For the text-containing cell, return its midpoint in [x, y] coordinate format. 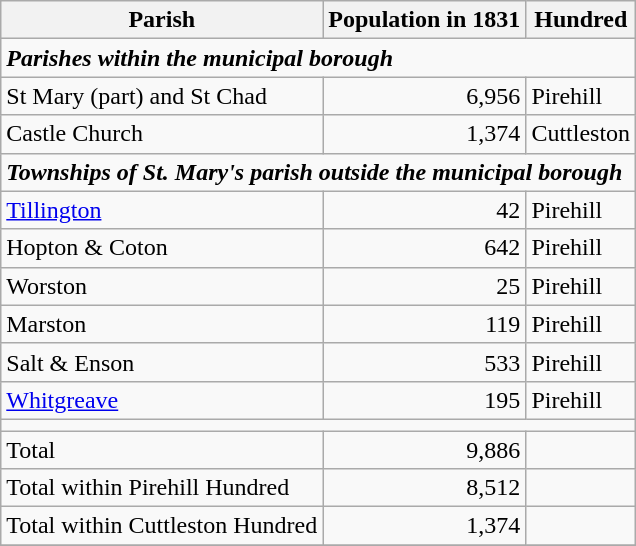
Whitgreave [162, 400]
Parishes within the municipal borough [318, 58]
Salt & Enson [162, 362]
Cuttleston [581, 134]
Hopton & Coton [162, 248]
St Mary (part) and St Chad [162, 96]
9,886 [424, 449]
Population in 1831 [424, 20]
42 [424, 210]
Hundred [581, 20]
8,512 [424, 488]
Marston [162, 324]
533 [424, 362]
Townships of St. Mary's parish outside the municipal borough [318, 172]
Total [162, 449]
Castle Church [162, 134]
195 [424, 400]
6,956 [424, 96]
Total within Cuttleston Hundred [162, 526]
Total within Pirehill Hundred [162, 488]
Worston [162, 286]
119 [424, 324]
25 [424, 286]
Parish [162, 20]
Tillington [162, 210]
642 [424, 248]
